From the cell containing the given text, extract its center point as [X, Y] coordinate. 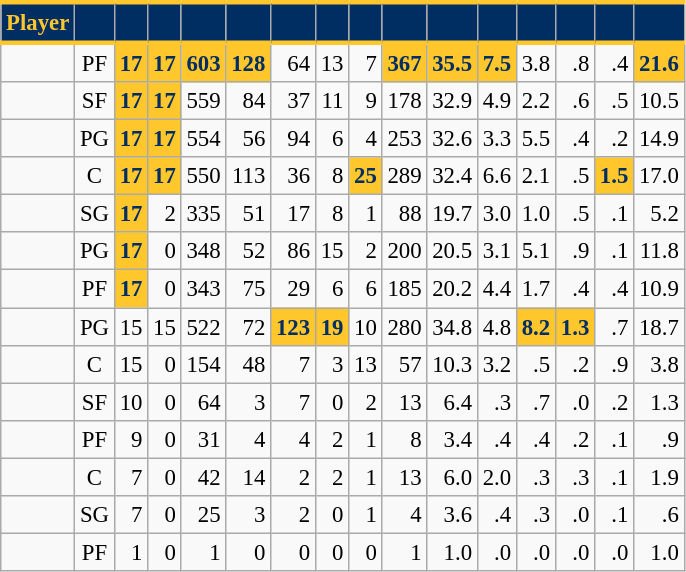
343 [204, 289]
5.5 [536, 139]
3.3 [496, 139]
88 [404, 214]
48 [248, 364]
17.0 [659, 176]
289 [404, 176]
86 [294, 251]
2.1 [536, 176]
6.6 [496, 176]
5.1 [536, 251]
559 [204, 101]
14.9 [659, 139]
19.7 [452, 214]
367 [404, 62]
178 [404, 101]
6.4 [452, 402]
18.7 [659, 327]
20.2 [452, 289]
3.2 [496, 364]
1.9 [659, 477]
4.4 [496, 289]
57 [404, 364]
31 [204, 439]
4.8 [496, 327]
3.6 [452, 515]
185 [404, 289]
37 [294, 101]
11.8 [659, 251]
6.0 [452, 477]
2.2 [536, 101]
1.7 [536, 289]
29 [294, 289]
51 [248, 214]
56 [248, 139]
335 [204, 214]
42 [204, 477]
1.5 [614, 176]
20.5 [452, 251]
5.2 [659, 214]
280 [404, 327]
8.2 [536, 327]
113 [248, 176]
522 [204, 327]
554 [204, 139]
128 [248, 62]
32.4 [452, 176]
200 [404, 251]
32.9 [452, 101]
84 [248, 101]
348 [204, 251]
35.5 [452, 62]
21.6 [659, 62]
10.3 [452, 364]
.8 [574, 62]
52 [248, 251]
603 [204, 62]
Player [38, 22]
14 [248, 477]
2.0 [496, 477]
34.8 [452, 327]
253 [404, 139]
4.9 [496, 101]
3.4 [452, 439]
3.1 [496, 251]
32.6 [452, 139]
11 [332, 101]
550 [204, 176]
94 [294, 139]
10.5 [659, 101]
75 [248, 289]
72 [248, 327]
36 [294, 176]
154 [204, 364]
10.9 [659, 289]
19 [332, 327]
7.5 [496, 62]
3.0 [496, 214]
123 [294, 327]
